For the text-containing cell, return its midpoint in (x, y) coordinate format. 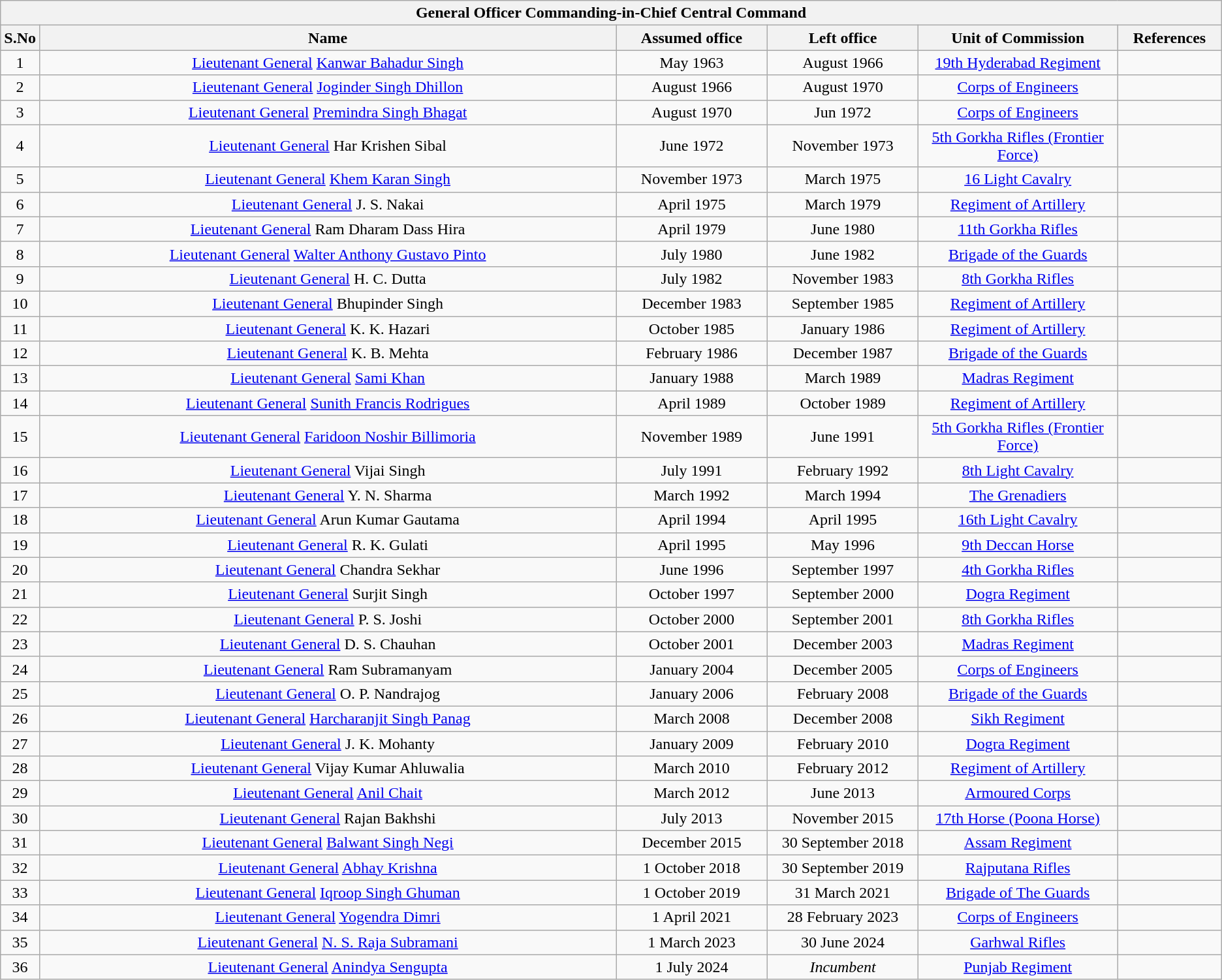
January 1988 (692, 378)
2 (20, 87)
Lieutenant General Arun Kumar Gautama (328, 520)
Left office (843, 38)
1 July 2024 (692, 967)
Jun 1972 (843, 112)
Lieutenant General O. P. Nandrajog (328, 694)
Lieutenant General Har Krishen Sibal (328, 146)
Lieutenant General Yogendra Dimri (328, 917)
Lieutenant General K. B. Mehta (328, 354)
7 (20, 229)
8 (20, 254)
Lieutenant General Vijai Singh (328, 470)
June 1972 (692, 146)
General Officer Commanding-in-Chief Central Command (611, 13)
Lieutenant General Abhay Krishna (328, 868)
Lieutenant General Y. N. Sharma (328, 495)
Lieutenant General R. K. Gulati (328, 545)
Lieutenant General J. K. Mohanty (328, 743)
March 1994 (843, 495)
September 1985 (843, 303)
28 (20, 769)
Lieutenant General P. S. Joshi (328, 619)
February 2008 (843, 694)
March 2012 (692, 793)
April 1994 (692, 520)
Lieutenant General Sami Khan (328, 378)
January 2006 (692, 694)
27 (20, 743)
31 (20, 843)
Lieutenant General Faridoon Noshir Billimoria (328, 437)
Armoured Corps (1018, 793)
Lieutenant General Joginder Singh Dhillon (328, 87)
Lieutenant General Anil Chait (328, 793)
34 (20, 917)
24 (20, 669)
October 1997 (692, 594)
October 1985 (692, 328)
Lieutenant General N. S. Raja Subramani (328, 942)
17 (20, 495)
February 2010 (843, 743)
March 1989 (843, 378)
8th Light Cavalry (1018, 470)
Lieutenant General Chandra Sekhar (328, 570)
35 (20, 942)
10 (20, 303)
15 (20, 437)
30 June 2024 (843, 942)
36 (20, 967)
26 (20, 718)
February 2012 (843, 769)
13 (20, 378)
Lieutenant General Ram Dharam Dass Hira (328, 229)
November 1983 (843, 279)
Lieutenant General Iqroop Singh Ghuman (328, 893)
Unit of Commission (1018, 38)
June 1991 (843, 437)
30 (20, 818)
5 (20, 179)
February 1992 (843, 470)
Sikh Regiment (1018, 718)
1 April 2021 (692, 917)
23 (20, 644)
Lieutenant General Bhupinder Singh (328, 303)
Rajputana Rifles (1018, 868)
6 (20, 204)
32 (20, 868)
14 (20, 403)
Lieutenant General Rajan Bakhshi (328, 818)
11 (20, 328)
March 2010 (692, 769)
December 1983 (692, 303)
S.No (20, 38)
Lieutenant General Kanwar Bahadur Singh (328, 63)
October 1989 (843, 403)
1 October 2019 (692, 893)
July 2013 (692, 818)
December 2008 (843, 718)
1 (20, 63)
Lieutenant General Balwant Singh Negi (328, 843)
September 2001 (843, 619)
1 March 2023 (692, 942)
June 2013 (843, 793)
June 1980 (843, 229)
May 1996 (843, 545)
January 2004 (692, 669)
17th Horse (Poona Horse) (1018, 818)
Assam Regiment (1018, 843)
May 1963 (692, 63)
Brigade of The Guards (1018, 893)
22 (20, 619)
Assumed office (692, 38)
December 1987 (843, 354)
Lieutenant General Vijay Kumar Ahluwalia (328, 769)
4 (20, 146)
January 1986 (843, 328)
21 (20, 594)
19th Hyderabad Regiment (1018, 63)
March 1979 (843, 204)
July 1991 (692, 470)
Garhwal Rifles (1018, 942)
Incumbent (843, 967)
April 1975 (692, 204)
January 2009 (692, 743)
1 October 2018 (692, 868)
December 2015 (692, 843)
July 1982 (692, 279)
November 2015 (843, 818)
Lieutenant General Khem Karan Singh (328, 179)
Lieutenant General Premindra Singh Bhagat (328, 112)
25 (20, 694)
November 1989 (692, 437)
September 1997 (843, 570)
June 1982 (843, 254)
March 1975 (843, 179)
September 2000 (843, 594)
29 (20, 793)
Lieutenant General K. K. Hazari (328, 328)
December 2003 (843, 644)
Lieutenant General Walter Anthony Gustavo Pinto (328, 254)
9 (20, 279)
3 (20, 112)
July 1980 (692, 254)
18 (20, 520)
Name (328, 38)
April 1989 (692, 403)
March 1992 (692, 495)
30 September 2019 (843, 868)
12 (20, 354)
April 1979 (692, 229)
Lieutenant General J. S. Nakai (328, 204)
Lieutenant General H. C. Dutta (328, 279)
December 2005 (843, 669)
16 (20, 470)
Punjab Regiment (1018, 967)
October 2001 (692, 644)
19 (20, 545)
Lieutenant General D. S. Chauhan (328, 644)
October 2000 (692, 619)
9th Deccan Horse (1018, 545)
The Grenadiers (1018, 495)
31 March 2021 (843, 893)
June 1996 (692, 570)
Lieutenant General Ram Subramanyam (328, 669)
4th Gorkha Rifles (1018, 570)
March 2008 (692, 718)
Lieutenant General Surjit Singh (328, 594)
Lieutenant General Harcharanjit Singh Panag (328, 718)
February 1986 (692, 354)
33 (20, 893)
Lieutenant General Anindya Sengupta (328, 967)
28 February 2023 (843, 917)
References (1170, 38)
11th Gorkha Rifles (1018, 229)
16 Light Cavalry (1018, 179)
16th Light Cavalry (1018, 520)
30 September 2018 (843, 843)
Lieutenant General Sunith Francis Rodrigues (328, 403)
20 (20, 570)
